Return (x, y) of the center of cell containing provided text 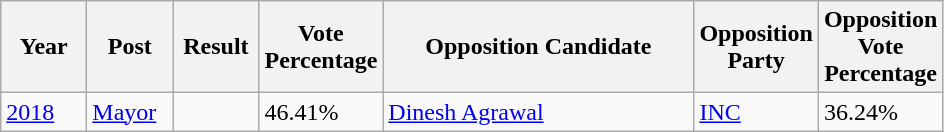
Mayor (130, 112)
Year (44, 47)
46.41% (321, 112)
Opposition Party (756, 47)
Result (216, 47)
Vote Percentage (321, 47)
Opposition Vote Percentage (880, 47)
INC (756, 112)
Opposition Candidate (538, 47)
2018 (44, 112)
Post (130, 47)
36.24% (880, 112)
Dinesh Agrawal (538, 112)
